Return the (x, y) coordinate for the center point of the cell that contains the specified text.  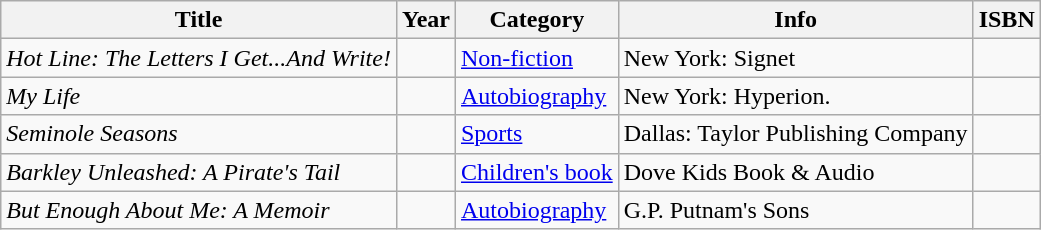
New York: Hyperion. (796, 96)
My Life (199, 96)
G.P. Putnam's Sons (796, 210)
Dallas: Taylor Publishing Company (796, 134)
Barkley Unleashed: A Pirate's Tail (199, 172)
Title (199, 20)
Category (536, 20)
Info (796, 20)
Non-fiction (536, 58)
New York: Signet (796, 58)
Dove Kids Book & Audio (796, 172)
Year (426, 20)
Children's book (536, 172)
Seminole Seasons (199, 134)
Hot Line: The Letters I Get...And Write! (199, 58)
Sports (536, 134)
ISBN (1006, 20)
But Enough About Me: A Memoir (199, 210)
